Find where the given text appears and provide that cell's center as (X, Y) coordinate. 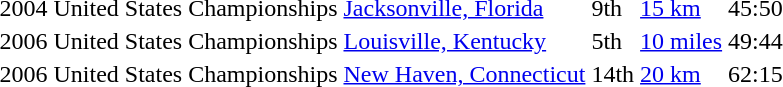
5th (613, 41)
United States Championships (196, 41)
10 miles (682, 41)
Louisville, Kentucky (464, 41)
